Scan for the cell matching the given text and deliver its (x, y) coordinate at center. 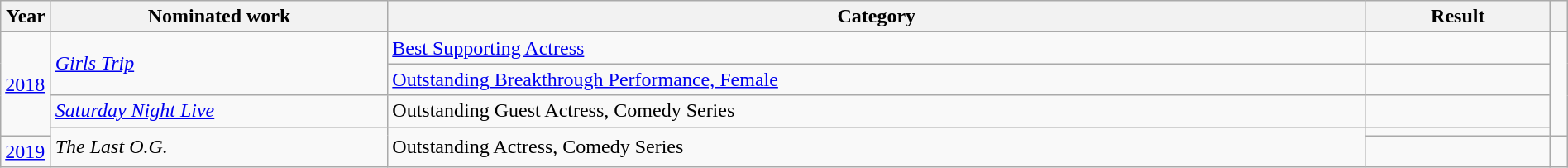
2019 (26, 151)
Year (26, 17)
The Last O.G. (219, 147)
Girls Trip (219, 64)
2018 (26, 84)
Best Supporting Actress (877, 48)
Outstanding Guest Actress, Comedy Series (877, 111)
Category (877, 17)
Saturday Night Live (219, 111)
Nominated work (219, 17)
Outstanding Breakthrough Performance, Female (877, 79)
Result (1458, 17)
Outstanding Actress, Comedy Series (877, 147)
